Pinpoint the cell where the given text exists, returning its (X, Y) midpoint coordinate. 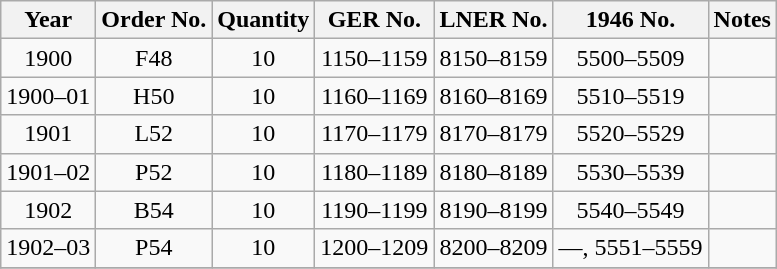
1946 No. (630, 20)
L52 (154, 134)
Year (48, 20)
1902 (48, 210)
1902–03 (48, 248)
F48 (154, 58)
8160–8169 (494, 96)
5540–5549 (630, 210)
5500–5509 (630, 58)
5510–5519 (630, 96)
—, 5551–5559 (630, 248)
8180–8189 (494, 172)
B54 (154, 210)
1190–1199 (374, 210)
8200–8209 (494, 248)
8170–8179 (494, 134)
GER No. (374, 20)
1150–1159 (374, 58)
5530–5539 (630, 172)
1900–01 (48, 96)
1180–1189 (374, 172)
1901 (48, 134)
Quantity (264, 20)
P54 (154, 248)
LNER No. (494, 20)
8190–8199 (494, 210)
1900 (48, 58)
Notes (742, 20)
1901–02 (48, 172)
8150–8159 (494, 58)
1200–1209 (374, 248)
1160–1169 (374, 96)
H50 (154, 96)
5520–5529 (630, 134)
P52 (154, 172)
Order No. (154, 20)
1170–1179 (374, 134)
